Find where the given text appears and provide that cell's center as [X, Y] coordinate. 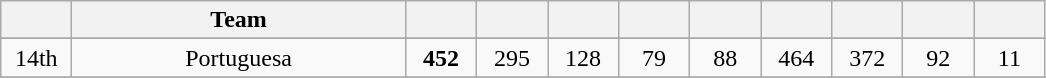
372 [868, 58]
92 [938, 58]
11 [1010, 58]
128 [584, 58]
14th [36, 58]
Portuguesa [239, 58]
295 [512, 58]
464 [796, 58]
88 [726, 58]
452 [440, 58]
Team [239, 20]
79 [654, 58]
